Identify which cell holds the provided text, then report its (x, y) central coordinate. 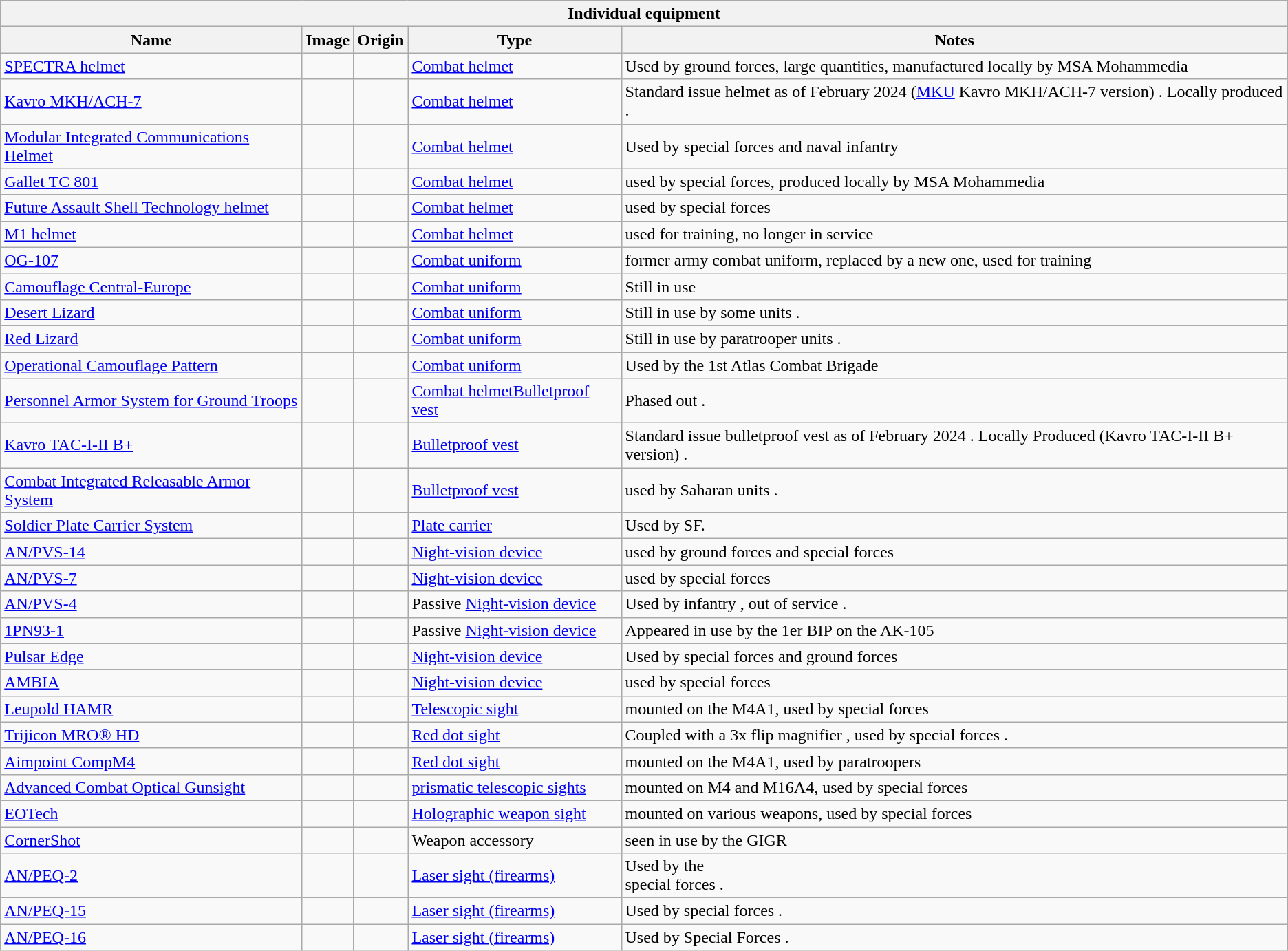
AN/PVS-14 (151, 552)
Telescopic sight (515, 709)
used by ground forces and special forces (954, 552)
Phased out . (954, 400)
Coupled with a 3x flip magnifier , used by special forces . (954, 735)
Pulsar Edge (151, 656)
mounted on the M4A1, used by paratroopers (954, 761)
Advanced Combat Optical Gunsight (151, 787)
AN/PEQ-2 (151, 875)
Camouflage Central-Europe (151, 286)
seen in use by the GIGR (954, 840)
Still in use by some units . (954, 312)
mounted on the M4A1, used by special forces (954, 709)
Used by thespecial forces . (954, 875)
Soldier Plate Carrier System (151, 526)
Appeared in use by the 1er BIP on the AK-105 (954, 630)
Name (151, 40)
mounted on M4 and M16A4, used by special forces (954, 787)
M1 helmet (151, 234)
Individual equipment (644, 14)
AN/PVS-4 (151, 604)
Used by Special Forces . (954, 937)
1PN93-1 (151, 630)
Type (515, 40)
Leupold HAMR (151, 709)
AN/PVS-7 (151, 578)
Still in use by paratrooper units . (954, 339)
Modular Integrated Communications Helmet (151, 146)
Kavro TAC-I-II B+ (151, 446)
prismatic telescopic sights (515, 787)
used for training, no longer in service (954, 234)
Combat Integrated Releasable Armor System (151, 490)
Combat helmetBulletproof vest (515, 400)
Personnel Armor System for Ground Troops (151, 400)
SPECTRA helmet (151, 66)
Standard issue helmet as of February 2024 (MKU Kavro MKH/ACH-7 version) . Locally produced . (954, 102)
Still in use (954, 286)
mounted on various weapons, used by special forces (954, 813)
used by Saharan units . (954, 490)
Holographic weapon sight (515, 813)
Used by infantry , out of service . (954, 604)
AN/PEQ-15 (151, 911)
Used by special forces . (954, 911)
AMBIA (151, 683)
used by special forces, produced locally by MSA Mohammedia (954, 182)
Notes (954, 40)
Kavro MKH/ACH-7 (151, 102)
OG-107 (151, 260)
Origin (381, 40)
Used by special forces and naval infantry (954, 146)
former army combat uniform, replaced by a new one, used for training (954, 260)
AN/PEQ-16 (151, 937)
Used by ground forces, large quantities, manufactured locally by MSA Mohammedia (954, 66)
Trijicon MRO® HD (151, 735)
Aimpoint CompM4 (151, 761)
Plate carrier (515, 526)
Used by the 1st Atlas Combat Brigade (954, 365)
Future Assault Shell Technology helmet (151, 208)
Image (328, 40)
CornerShot (151, 840)
Gallet TC 801 (151, 182)
Operational Camouflage Pattern (151, 365)
Standard issue bulletproof vest as of February 2024 . Locally Produced (Kavro TAC-I-II B+ version) . (954, 446)
Used by special forces and ground forces (954, 656)
Weapon accessory (515, 840)
Desert Lizard (151, 312)
Used by SF. (954, 526)
Red Lizard (151, 339)
EOTech (151, 813)
